Search for the cell housing the specified text and yield its [X, Y] center coordinate. 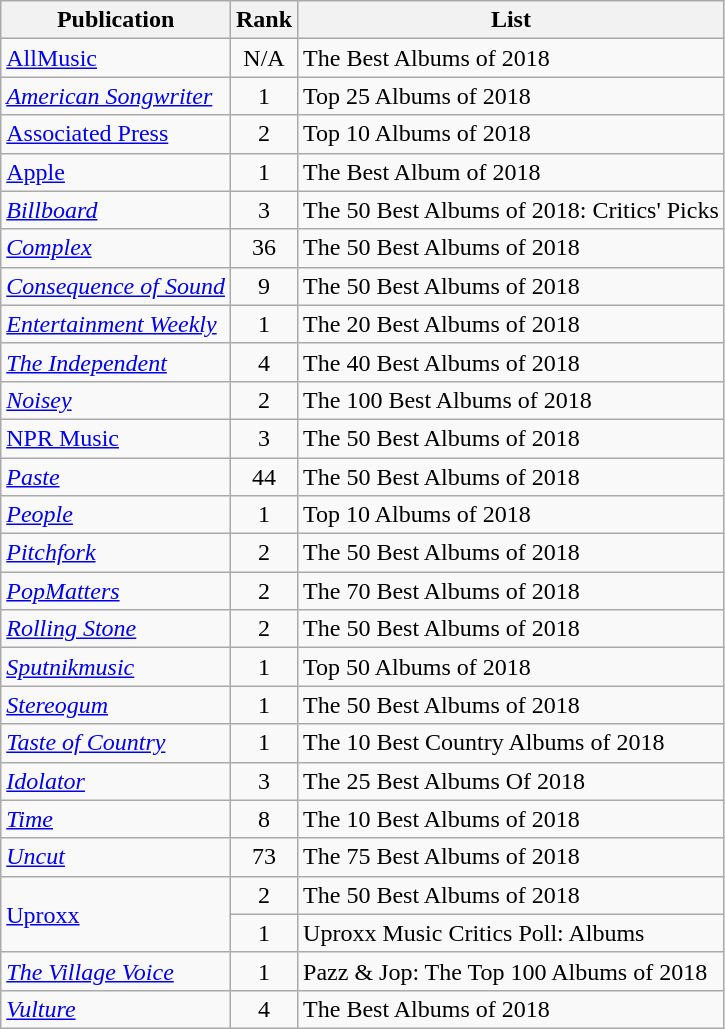
Apple [116, 172]
Billboard [116, 210]
Paste [116, 477]
8 [264, 819]
36 [264, 248]
The 25 Best Albums Of 2018 [512, 781]
Associated Press [116, 134]
The 10 Best Country Albums of 2018 [512, 743]
Uproxx [116, 914]
Taste of Country [116, 743]
Idolator [116, 781]
Complex [116, 248]
NPR Music [116, 438]
Uncut [116, 857]
Time [116, 819]
The 20 Best Albums of 2018 [512, 324]
The 40 Best Albums of 2018 [512, 362]
The 50 Best Albums of 2018: Critics' Picks [512, 210]
Sputnikmusic [116, 667]
Top 50 Albums of 2018 [512, 667]
Top 25 Albums of 2018 [512, 96]
9 [264, 286]
44 [264, 477]
AllMusic [116, 58]
Pazz & Jop: The Top 100 Albums of 2018 [512, 971]
The Best Album of 2018 [512, 172]
Stereogum [116, 705]
Vulture [116, 1009]
Entertainment Weekly [116, 324]
American Songwriter [116, 96]
The Independent [116, 362]
The Village Voice [116, 971]
N/A [264, 58]
73 [264, 857]
Pitchfork [116, 553]
Consequence of Sound [116, 286]
Noisey [116, 400]
The 10 Best Albums of 2018 [512, 819]
Uproxx Music Critics Poll: Albums [512, 933]
Rank [264, 20]
The 100 Best Albums of 2018 [512, 400]
The 70 Best Albums of 2018 [512, 591]
Rolling Stone [116, 629]
PopMatters [116, 591]
People [116, 515]
List [512, 20]
Publication [116, 20]
The 75 Best Albums of 2018 [512, 857]
